Provide the [x, y] coordinate of the cell's center where the given text is located.  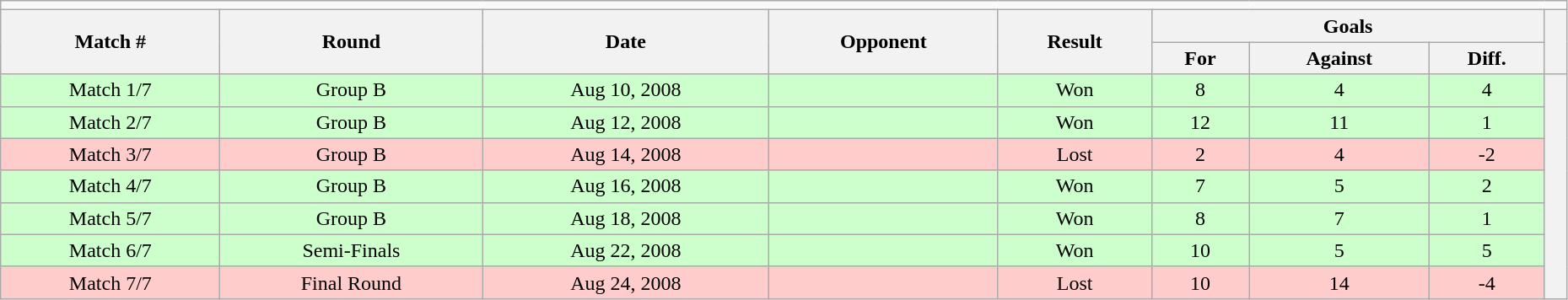
-4 [1487, 282]
Match 3/7 [110, 154]
Opponent [884, 42]
14 [1339, 282]
Round [351, 42]
Goals [1348, 26]
Diff. [1487, 58]
Match 6/7 [110, 250]
11 [1339, 122]
Match 1/7 [110, 90]
12 [1199, 122]
Aug 18, 2008 [626, 218]
Match # [110, 42]
Final Round [351, 282]
Semi-Finals [351, 250]
Aug 16, 2008 [626, 186]
-2 [1487, 154]
Aug 14, 2008 [626, 154]
Aug 10, 2008 [626, 90]
Match 5/7 [110, 218]
Aug 24, 2008 [626, 282]
Aug 12, 2008 [626, 122]
For [1199, 58]
Aug 22, 2008 [626, 250]
Date [626, 42]
Result [1075, 42]
Match 4/7 [110, 186]
Match 2/7 [110, 122]
Match 7/7 [110, 282]
Against [1339, 58]
